From the cell containing the given text, extract its center point as (x, y) coordinate. 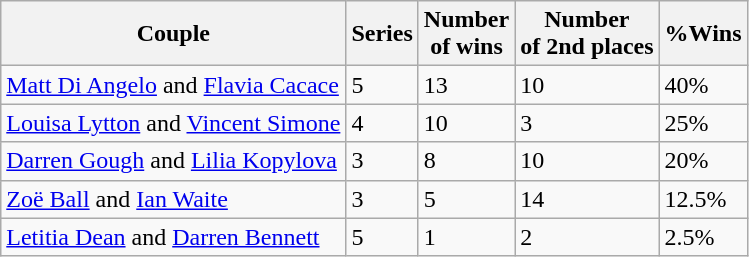
40% (703, 85)
Zoë Ball and Ian Waite (174, 199)
Series (382, 34)
25% (703, 123)
Couple (174, 34)
12.5% (703, 199)
2.5% (703, 237)
8 (466, 161)
%Wins (703, 34)
14 (587, 199)
Letitia Dean and Darren Bennett (174, 237)
4 (382, 123)
Darren Gough and Lilia Kopylova (174, 161)
Louisa Lytton and Vincent Simone (174, 123)
1 (466, 237)
Number of wins (466, 34)
2 (587, 237)
13 (466, 85)
20% (703, 161)
Number of 2nd places (587, 34)
Matt Di Angelo and Flavia Cacace (174, 85)
